Scan for the cell matching the given text and deliver its [x, y] coordinate at center. 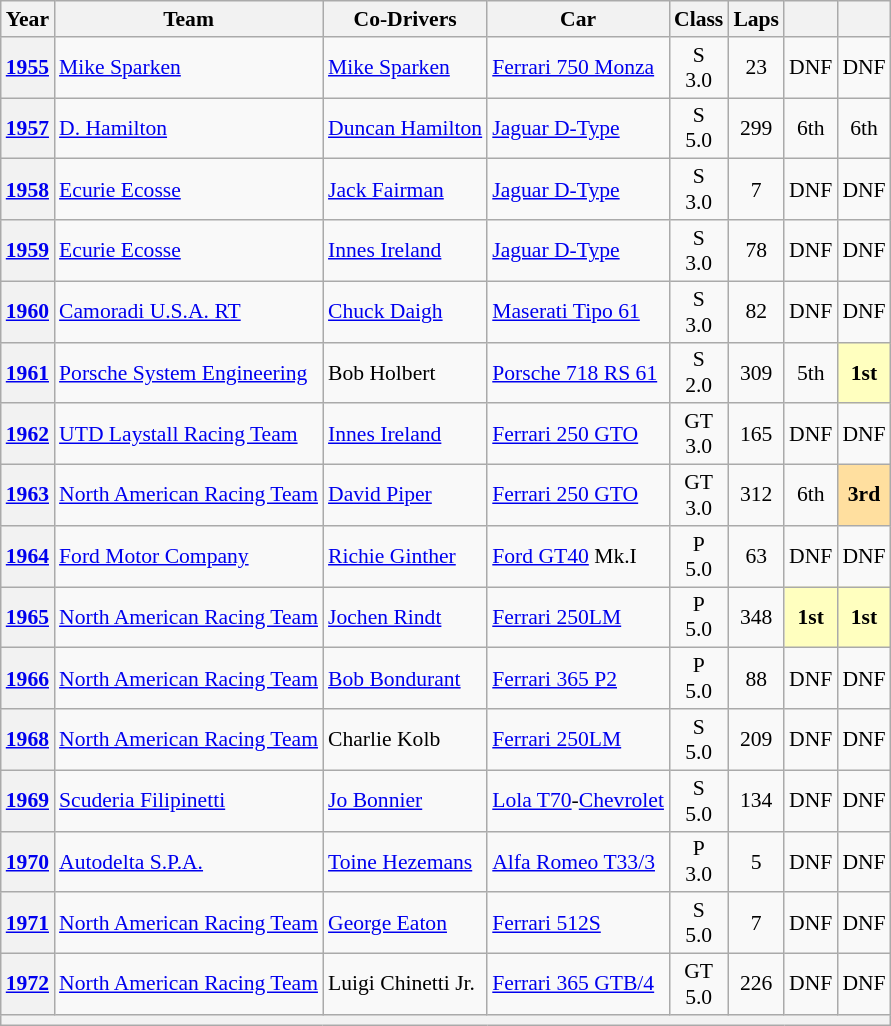
Alfa Romeo T33/3 [578, 862]
Camoradi U.S.A. RT [188, 312]
Ford GT40 Mk.I [578, 556]
1968 [28, 740]
Bob Bondurant [405, 678]
299 [756, 128]
Co-Drivers [405, 19]
Luigi Chinetti Jr. [405, 984]
Team [188, 19]
348 [756, 618]
1965 [28, 618]
Porsche System Engineering [188, 372]
309 [756, 372]
5 [756, 862]
Class [698, 19]
1963 [28, 496]
Laps [756, 19]
88 [756, 678]
165 [756, 434]
P3.0 [698, 862]
David Piper [405, 496]
Ford Motor Company [188, 556]
63 [756, 556]
GT5.0 [698, 984]
1959 [28, 250]
1971 [28, 924]
1966 [28, 678]
Richie Ginther [405, 556]
Duncan Hamilton [405, 128]
1961 [28, 372]
Jochen Rindt [405, 618]
Lola T70-Chevrolet [578, 800]
1964 [28, 556]
S2.0 [698, 372]
23 [756, 68]
Car [578, 19]
1962 [28, 434]
1957 [28, 128]
Ferrari 512S [578, 924]
Year [28, 19]
Toine Hezemans [405, 862]
5th [810, 372]
78 [756, 250]
Jack Fairman [405, 190]
Ferrari 365 GTB/4 [578, 984]
1970 [28, 862]
209 [756, 740]
D. Hamilton [188, 128]
Jo Bonnier [405, 800]
Maserati Tipo 61 [578, 312]
1958 [28, 190]
Autodelta S.P.A. [188, 862]
226 [756, 984]
3rd [864, 496]
Bob Holbert [405, 372]
Ferrari 365 P2 [578, 678]
George Eaton [405, 924]
134 [756, 800]
1955 [28, 68]
1969 [28, 800]
Charlie Kolb [405, 740]
Chuck Daigh [405, 312]
UTD Laystall Racing Team [188, 434]
1960 [28, 312]
Porsche 718 RS 61 [578, 372]
1972 [28, 984]
312 [756, 496]
Scuderia Filipinetti [188, 800]
Ferrari 750 Monza [578, 68]
82 [756, 312]
